Search for the cell housing the specified text and yield its [x, y] center coordinate. 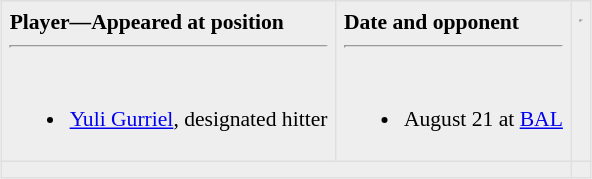
Date and opponent August 21 at BAL [454, 82]
Player—Appeared at position Yuli Gurriel, designated hitter [168, 82]
